Scan for the cell matching the given text and deliver its [x, y] coordinate at center. 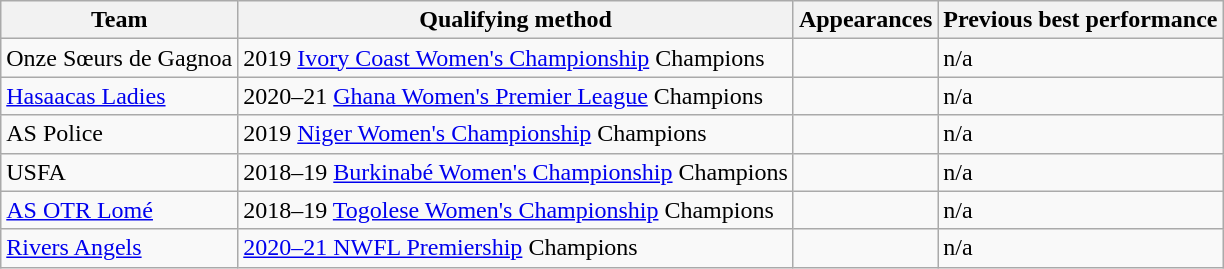
Hasaacas Ladies [120, 96]
2020–21 Ghana Women's Premier League Champions [516, 96]
USFA [120, 172]
2018–19 Burkinabé Women's Championship Champions [516, 172]
2019 Ivory Coast Women's Championship Champions [516, 58]
Appearances [865, 20]
AS Police [120, 134]
AS OTR Lomé [120, 210]
Team [120, 20]
Onze Sœurs de Gagnoa [120, 58]
2018–19 Togolese Women's Championship Champions [516, 210]
Rivers Angels [120, 248]
Qualifying method [516, 20]
2019 Niger Women's Championship Champions [516, 134]
Previous best performance [1080, 20]
2020–21 NWFL Premiership Champions [516, 248]
